Return the [x, y] coordinate for the center point of the cell that contains the specified text.  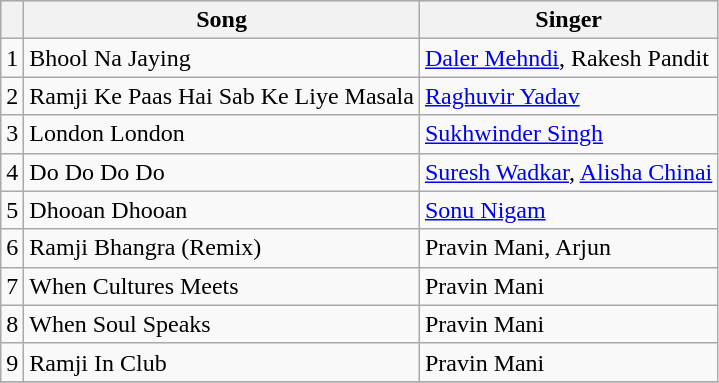
Raghuvir Yadav [568, 96]
Daler Mehndi, Rakesh Pandit [568, 58]
Pravin Mani, Arjun [568, 248]
Song [222, 20]
Suresh Wadkar, Alisha Chinai [568, 172]
Bhool Na Jaying [222, 58]
When Soul Speaks [222, 324]
4 [12, 172]
Ramji Bhangra (Remix) [222, 248]
Sukhwinder Singh [568, 134]
1 [12, 58]
8 [12, 324]
3 [12, 134]
Singer [568, 20]
6 [12, 248]
Sonu Nigam [568, 210]
9 [12, 362]
Do Do Do Do [222, 172]
Ramji In Club [222, 362]
Ramji Ke Paas Hai Sab Ke Liye Masala [222, 96]
When Cultures Meets [222, 286]
5 [12, 210]
Dhooan Dhooan [222, 210]
2 [12, 96]
London London [222, 134]
7 [12, 286]
